Detect which cell encompasses the target text, then output its [X, Y] center coordinate. 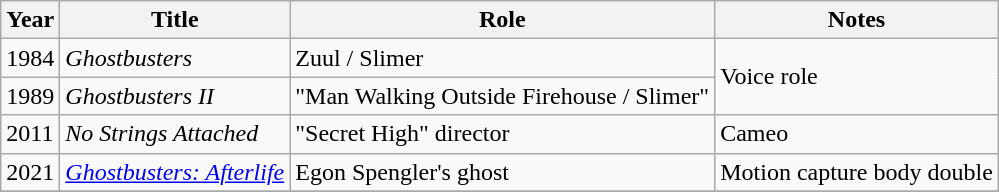
1989 [30, 96]
Notes [857, 20]
Ghostbusters: Afterlife [175, 172]
Ghostbusters [175, 58]
"Man Walking Outside Firehouse / Slimer" [502, 96]
"Secret High" director [502, 134]
Role [502, 20]
Zuul / Slimer [502, 58]
Cameo [857, 134]
2011 [30, 134]
Motion capture body double [857, 172]
1984 [30, 58]
Egon Spengler's ghost [502, 172]
No Strings Attached [175, 134]
Year [30, 20]
2021 [30, 172]
Ghostbusters II [175, 96]
Voice role [857, 77]
Title [175, 20]
